Return the (X, Y) coordinate for the center point of the cell that contains the specified text.  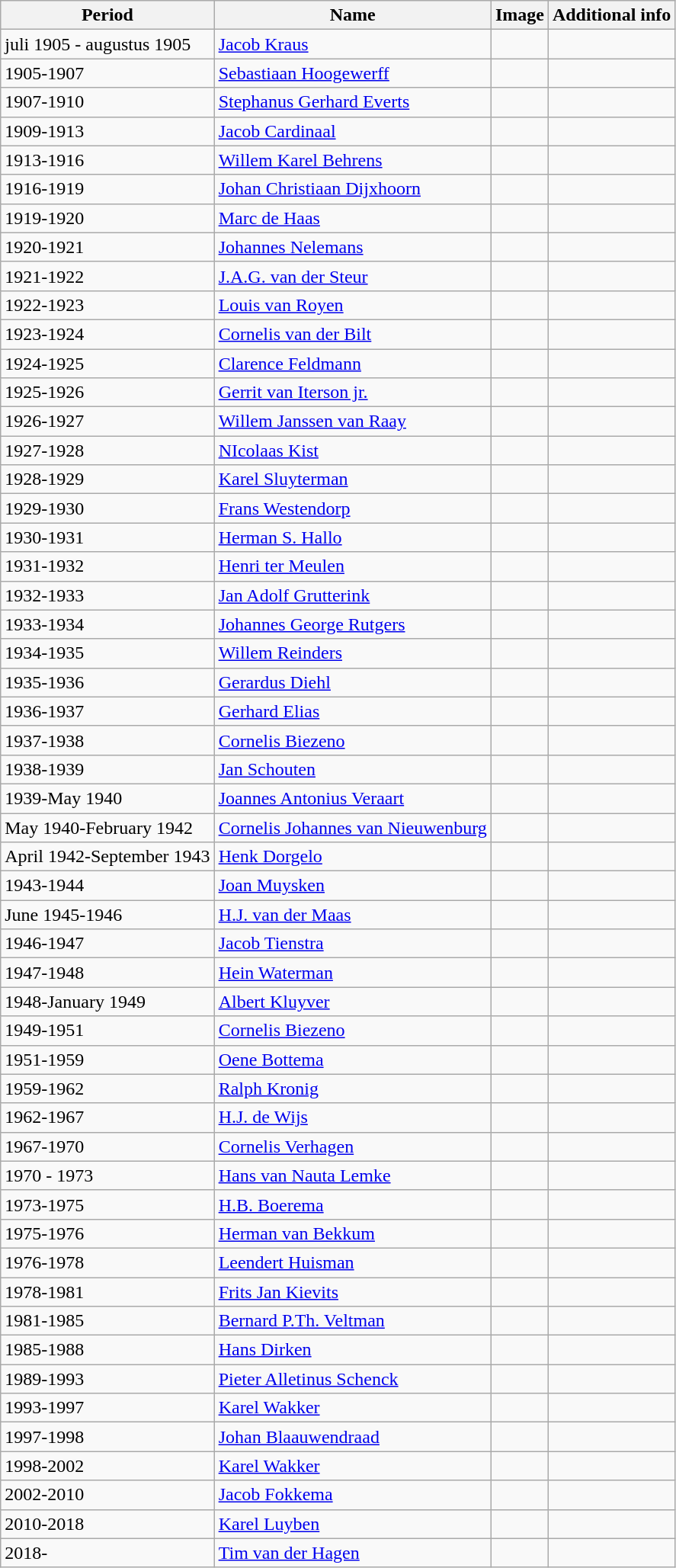
Willem Janssen van Raay (352, 422)
Karel Sluyterman (352, 479)
1913-1916 (107, 160)
H.J. de Wijs (352, 1117)
1933-1934 (107, 624)
Sebastiaan Hoogewerff (352, 73)
1989-1993 (107, 1379)
1943-1944 (107, 886)
Henri ter Meulen (352, 566)
1937-1938 (107, 740)
1939-May 1940 (107, 798)
Marc de Haas (352, 218)
1926-1927 (107, 422)
Willem Karel Behrens (352, 160)
Oene Bottema (352, 1060)
1978-1981 (107, 1292)
Jacob Kraus (352, 44)
1928-1929 (107, 479)
1973-1975 (107, 1204)
Gerhard Elias (352, 711)
Clarence Feldmann (352, 364)
1916-1919 (107, 189)
NIcolaas Kist (352, 451)
Herman van Bekkum (352, 1233)
Stephanus Gerhard Everts (352, 102)
1975-1976 (107, 1233)
Jacob Fokkema (352, 1495)
Henk Dorgelo (352, 857)
Willem Reinders (352, 653)
May 1940-February 1942 (107, 827)
Jacob Cardinaal (352, 131)
1919-1920 (107, 218)
1946-1947 (107, 944)
Johan Blaauwendraad (352, 1437)
1934-1935 (107, 653)
J.A.G. van der Steur (352, 276)
Cornelis Verhagen (352, 1146)
2002-2010 (107, 1495)
1947-1948 (107, 973)
H.J. van der Maas (352, 915)
1905-1907 (107, 73)
Albert Kluyver (352, 1002)
Johannes Nelemans (352, 247)
Additional info (611, 15)
1998-2002 (107, 1466)
Period (107, 15)
Cornelis Johannes van Nieuwenburg (352, 827)
1909-1913 (107, 131)
1907-1910 (107, 102)
Tim van der Hagen (352, 1553)
1949-1951 (107, 1031)
Jan Adolf Grutterink (352, 595)
1924-1925 (107, 364)
Hans Dirken (352, 1350)
juli 1905 - augustus 1905 (107, 44)
Frits Jan Kievits (352, 1292)
2018- (107, 1553)
1951-1959 (107, 1060)
1967-1970 (107, 1146)
Karel Luyben (352, 1524)
1948-January 1949 (107, 1002)
April 1942-September 1943 (107, 857)
Hans van Nauta Lemke (352, 1175)
Johan Christiaan Dijxhoorn (352, 189)
Joan Muysken (352, 886)
1959-1962 (107, 1089)
Jacob Tienstra (352, 944)
Bernard P.Th. Veltman (352, 1321)
1976-1978 (107, 1262)
1932-1933 (107, 595)
2010-2018 (107, 1524)
1935-1936 (107, 682)
1923-1924 (107, 334)
Herman S. Hallo (352, 537)
1981-1985 (107, 1321)
Joannes Antonius Veraart (352, 798)
1930-1931 (107, 537)
1922-1923 (107, 305)
1962-1967 (107, 1117)
Pieter Alletinus Schenck (352, 1379)
Leendert Huisman (352, 1262)
1925-1926 (107, 393)
1985-1988 (107, 1350)
Cornelis van der Bilt (352, 334)
Hein Waterman (352, 973)
Gerardus Diehl (352, 682)
1997-1998 (107, 1437)
1931-1932 (107, 566)
1970 - 1973 (107, 1175)
1936-1937 (107, 711)
Gerrit van Iterson jr. (352, 393)
Jan Schouten (352, 769)
Frans Westendorp (352, 508)
H.B. Boerema (352, 1204)
Image (520, 15)
1927-1928 (107, 451)
1938-1939 (107, 769)
Louis van Royen (352, 305)
1993-1997 (107, 1408)
1929-1930 (107, 508)
June 1945-1946 (107, 915)
Ralph Kronig (352, 1089)
Johannes George Rutgers (352, 624)
1920-1921 (107, 247)
Name (352, 15)
1921-1922 (107, 276)
